Locate the cell with the specified text and output its (X, Y) center coordinate. 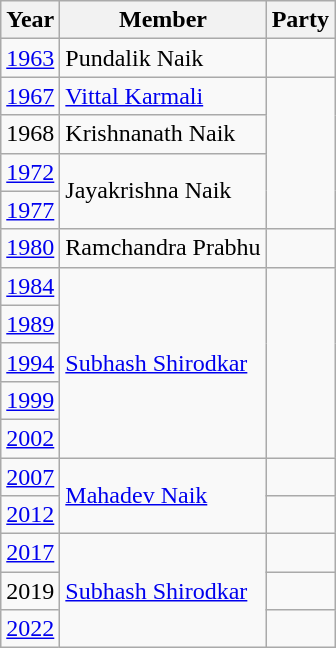
Member (163, 20)
1968 (30, 134)
1967 (30, 96)
2007 (30, 477)
Vittal Karmali (163, 96)
1972 (30, 172)
2012 (30, 515)
Mahadev Naik (163, 496)
1980 (30, 248)
2022 (30, 629)
Jayakrishna Naik (163, 191)
Pundalik Naik (163, 58)
2019 (30, 591)
1994 (30, 362)
Party (300, 20)
Krishnanath Naik (163, 134)
1977 (30, 210)
1999 (30, 400)
2002 (30, 438)
Ramchandra Prabhu (163, 248)
Year (30, 20)
1984 (30, 286)
1989 (30, 324)
1963 (30, 58)
2017 (30, 553)
